Detect which cell encompasses the target text, then output its [X, Y] center coordinate. 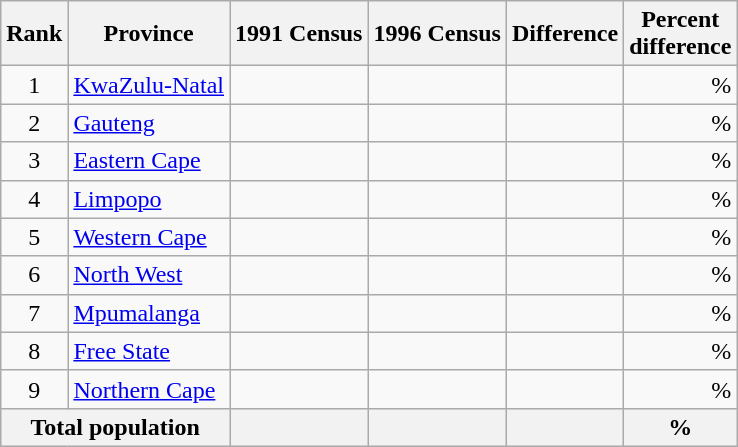
1991 Census [299, 34]
Difference [564, 34]
4 [34, 199]
Northern Cape [149, 389]
Gauteng [149, 123]
Rank [34, 34]
7 [34, 313]
9 [34, 389]
Province [149, 34]
6 [34, 275]
5 [34, 237]
Mpumalanga [149, 313]
Limpopo [149, 199]
North West [149, 275]
Eastern Cape [149, 161]
8 [34, 351]
1996 Census [437, 34]
Percentdifference [680, 34]
2 [34, 123]
Western Cape [149, 237]
1 [34, 85]
Free State [149, 351]
3 [34, 161]
KwaZulu-Natal [149, 85]
Total population [116, 427]
